Locate the cell with the specified text and output its [x, y] center coordinate. 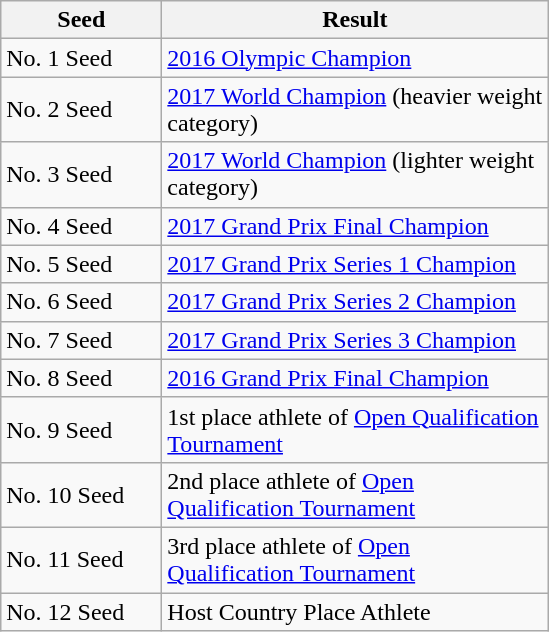
No. 7 Seed [82, 340]
2017 Grand Prix Final Champion [355, 226]
No. 12 Seed [82, 611]
2017 Grand Prix Series 2 Champion [355, 302]
Host Country Place Athlete [355, 611]
No. 10 Seed [82, 494]
1st place athlete of Open Qualification Tournament [355, 430]
2016 Olympic Champion [355, 58]
No. 3 Seed [82, 174]
2016 Grand Prix Final Champion [355, 378]
No. 4 Seed [82, 226]
No. 1 Seed [82, 58]
2017 Grand Prix Series 3 Champion [355, 340]
No. 6 Seed [82, 302]
No. 8 Seed [82, 378]
No. 2 Seed [82, 110]
2017 Grand Prix Series 1 Champion [355, 264]
No. 9 Seed [82, 430]
2nd place athlete of Open Qualification Tournament [355, 494]
No. 11 Seed [82, 560]
2017 World Champion (heavier weight category) [355, 110]
Seed [82, 20]
No. 5 Seed [82, 264]
2017 World Champion (lighter weight category) [355, 174]
Result [355, 20]
3rd place athlete of Open Qualification Tournament [355, 560]
